Return (x, y) of the center of cell containing provided text 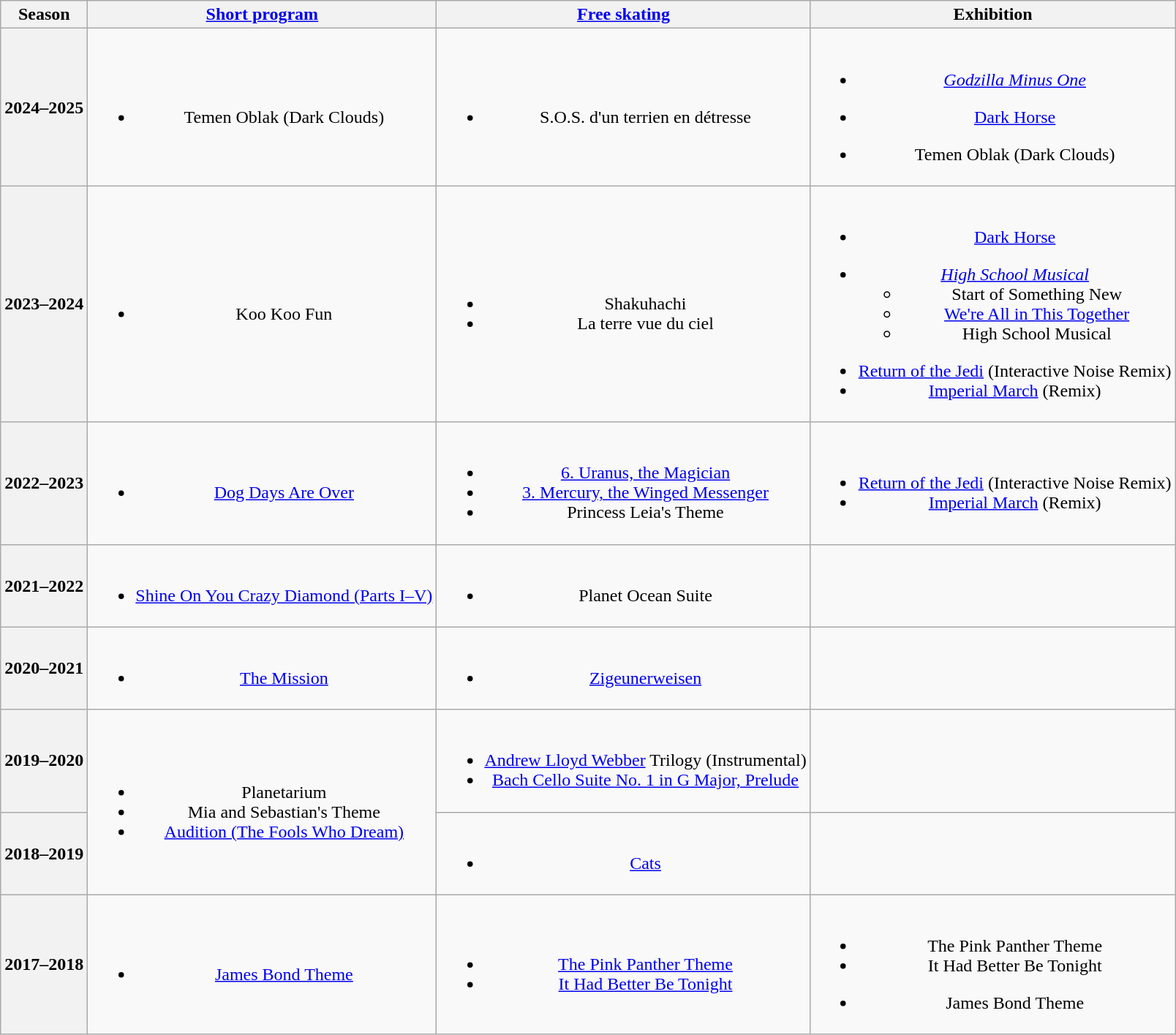
Andrew Lloyd Webber Trilogy (Instrumental) Bach Cello Suite No. 1 in G Major, Prelude (623, 761)
2020–2021 (44, 669)
Cats (623, 853)
Return of the Jedi (Interactive Noise Remix) Imperial March (Remix) (993, 483)
Shine On You Crazy Diamond (Parts I–V) (262, 585)
Planet Ocean Suite (623, 585)
Exhibition (993, 15)
The Pink Panther Theme It Had Better Be Tonight James Bond Theme (993, 964)
2023–2024 (44, 304)
Season (44, 15)
2024–2025 (44, 107)
Koo Koo Fun (262, 304)
6. Uranus, the Magician3. Mercury, the Winged Messenger Princess Leia's Theme (623, 483)
S.O.S. d'un terrien en détresse (623, 107)
The Pink Panther Theme It Had Better Be Tonight (623, 964)
Dog Days Are Over (262, 483)
PlanetariumMia and Sebastian's ThemeAudition (The Fools Who Dream) (262, 802)
Godzilla Minus One Dark Horse Temen Oblak (Dark Clouds) (993, 107)
2022–2023 (44, 483)
2019–2020 (44, 761)
Shakuhachi La terre vue du ciel (623, 304)
2017–2018 (44, 964)
Temen Oblak (Dark Clouds) (262, 107)
Short program (262, 15)
The Mission (262, 669)
2021–2022 (44, 585)
Free skating (623, 15)
2018–2019 (44, 853)
James Bond Theme (262, 964)
Zigeunerweisen (623, 669)
